Determine the [x, y] coordinate at the center of the cell enclosing the given text.  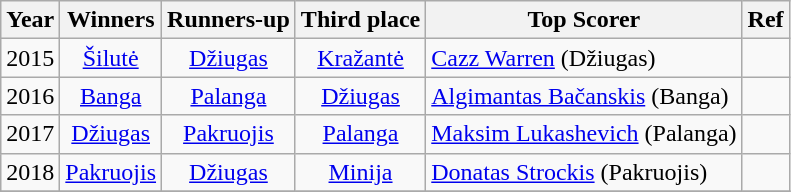
2016 [30, 96]
2018 [30, 172]
Year [30, 20]
Ref [766, 20]
2017 [30, 134]
Top Scorer [584, 20]
Cazz Warren (Džiugas) [584, 58]
Maksim Lukashevich (Palanga) [584, 134]
2015 [30, 58]
Third place [360, 20]
Kražantė [360, 58]
Winners [111, 20]
Donatas Strockis (Pakruojis) [584, 172]
Banga [111, 96]
Šilutė [111, 58]
Minija [360, 172]
Runners-up [229, 20]
Algimantas Bačanskis (Banga) [584, 96]
